Scan for the cell matching the given text and deliver its [X, Y] coordinate at center. 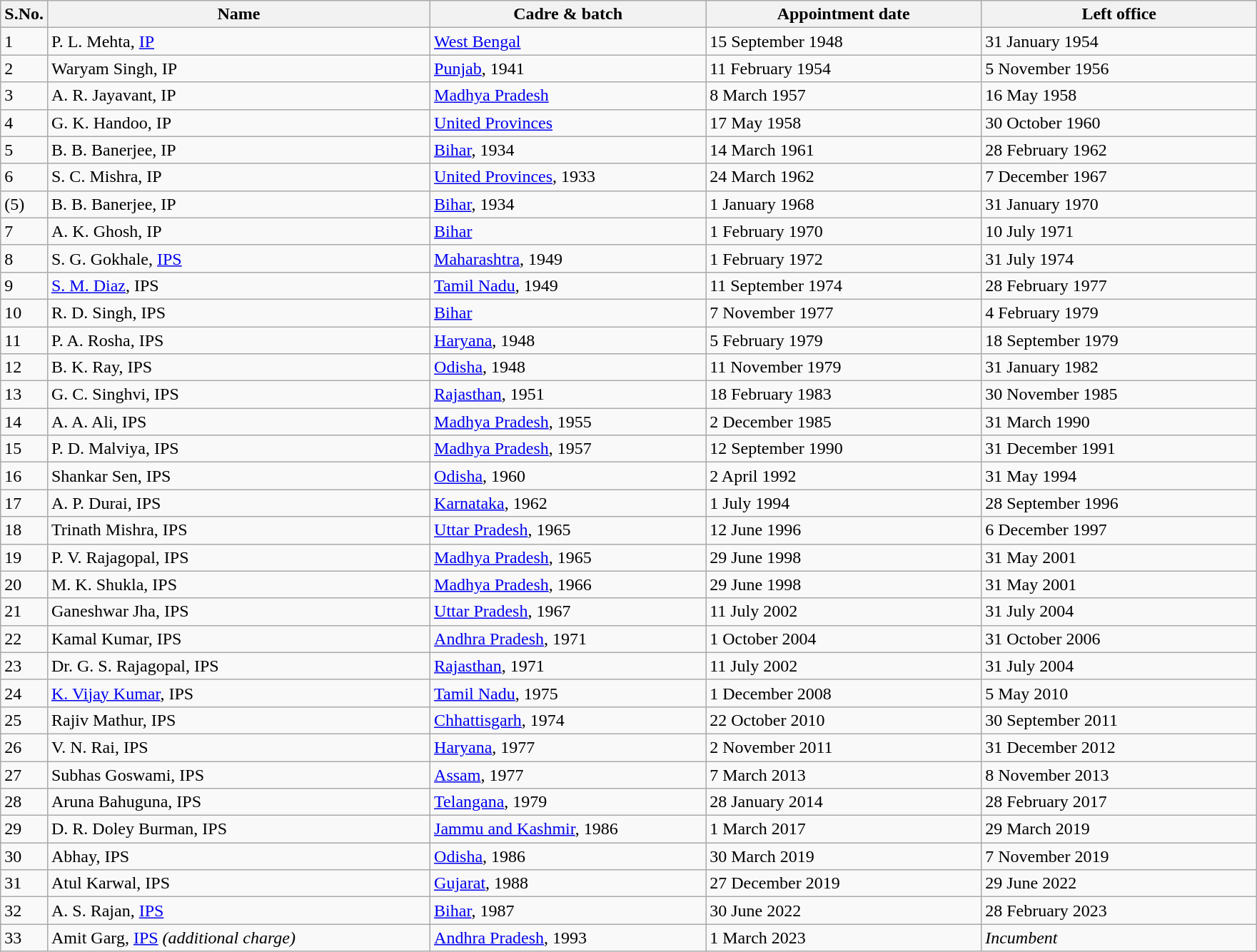
P. D. Malviya, IPS [238, 449]
29 [24, 829]
2 April 1992 [844, 476]
Atul Karwal, IPS [238, 883]
15 September 1948 [844, 41]
1 July 1994 [844, 503]
A. K. Ghosh, IP [238, 231]
Madhya Pradesh, 1966 [568, 584]
Odisha, 1986 [568, 856]
Incumbent [1119, 938]
D. R. Doley Burman, IPS [238, 829]
P. V. Rajagopal, IPS [238, 557]
10 [24, 313]
Uttar Pradesh, 1965 [568, 530]
R. D. Singh, IPS [238, 313]
25 [24, 720]
2 November 2011 [844, 747]
K. Vijay Kumar, IPS [238, 693]
Amit Garg, IPS (additional charge) [238, 938]
1 March 2017 [844, 829]
31 July 1974 [1119, 258]
7 November 2019 [1119, 856]
Appointment date [844, 14]
Jammu and Kashmir, 1986 [568, 829]
P. L. Mehta, IP [238, 41]
30 September 2011 [1119, 720]
12 June 1996 [844, 530]
2 [24, 69]
S. G. Gokhale, IPS [238, 258]
11 [24, 340]
30 [24, 856]
Chhattisgarh, 1974 [568, 720]
6 December 1997 [1119, 530]
2 December 1985 [844, 422]
3 [24, 96]
Maharashtra, 1949 [568, 258]
14 March 1961 [844, 150]
Bihar, 1987 [568, 911]
Rajasthan, 1971 [568, 666]
1 January 1968 [844, 204]
West Bengal [568, 41]
1 [24, 41]
15 [24, 449]
Madhya Pradesh, 1957 [568, 449]
Andhra Pradesh, 1993 [568, 938]
32 [24, 911]
Trinath Mishra, IPS [238, 530]
1 October 2004 [844, 639]
13 [24, 395]
Uttar Pradesh, 1967 [568, 612]
5 [24, 150]
18 February 1983 [844, 395]
16 May 1958 [1119, 96]
Rajiv Mathur, IPS [238, 720]
11 February 1954 [844, 69]
United Provinces, 1933 [568, 177]
24 March 1962 [844, 177]
5 February 1979 [844, 340]
1 February 1972 [844, 258]
8 March 1957 [844, 96]
Odisha, 1960 [568, 476]
4 February 1979 [1119, 313]
31 March 1990 [1119, 422]
30 November 1985 [1119, 395]
S. C. Mishra, IP [238, 177]
United Provinces [568, 123]
28 February 2017 [1119, 802]
19 [24, 557]
Telangana, 1979 [568, 802]
18 [24, 530]
7 [24, 231]
P. A. Rosha, IPS [238, 340]
Odisha, 1948 [568, 368]
Haryana, 1948 [568, 340]
29 March 2019 [1119, 829]
30 March 2019 [844, 856]
33 [24, 938]
31 January 1954 [1119, 41]
12 September 1990 [844, 449]
Andhra Pradesh, 1971 [568, 639]
Waryam Singh, IP [238, 69]
Left office [1119, 14]
29 June 2022 [1119, 883]
7 March 2013 [844, 774]
7 December 1967 [1119, 177]
1 February 1970 [844, 231]
14 [24, 422]
A. A. Ali, IPS [238, 422]
12 [24, 368]
28 February 2023 [1119, 911]
28 February 1977 [1119, 285]
Tamil Nadu, 1975 [568, 693]
28 September 1996 [1119, 503]
31 October 2006 [1119, 639]
G. C. Singhvi, IPS [238, 395]
31 January 1970 [1119, 204]
Karnataka, 1962 [568, 503]
8 November 2013 [1119, 774]
28 January 2014 [844, 802]
16 [24, 476]
28 [24, 802]
9 [24, 285]
Name [238, 14]
27 [24, 774]
27 December 2019 [844, 883]
31 December 2012 [1119, 747]
11 November 1979 [844, 368]
Madhya Pradesh [568, 96]
28 February 1962 [1119, 150]
17 [24, 503]
8 [24, 258]
S.No. [24, 14]
1 December 2008 [844, 693]
Aruna Bahuguna, IPS [238, 802]
Assam, 1977 [568, 774]
21 [24, 612]
Subhas Goswami, IPS [238, 774]
A. P. Durai, IPS [238, 503]
A. R. Jayavant, IP [238, 96]
Ganeshwar Jha, IPS [238, 612]
Kamal Kumar, IPS [238, 639]
26 [24, 747]
Cadre & batch [568, 14]
Madhya Pradesh, 1965 [568, 557]
Punjab, 1941 [568, 69]
Abhay, IPS [238, 856]
23 [24, 666]
5 May 2010 [1119, 693]
Haryana, 1977 [568, 747]
V. N. Rai, IPS [238, 747]
1 March 2023 [844, 938]
Rajasthan, 1951 [568, 395]
31 January 1982 [1119, 368]
17 May 1958 [844, 123]
(5) [24, 204]
Gujarat, 1988 [568, 883]
11 September 1974 [844, 285]
24 [24, 693]
31 May 1994 [1119, 476]
Madhya Pradesh, 1955 [568, 422]
M. K. Shukla, IPS [238, 584]
5 November 1956 [1119, 69]
7 November 1977 [844, 313]
31 [24, 883]
30 October 1960 [1119, 123]
18 September 1979 [1119, 340]
B. K. Ray, IPS [238, 368]
31 December 1991 [1119, 449]
S. M. Diaz, IPS [238, 285]
20 [24, 584]
Tamil Nadu, 1949 [568, 285]
6 [24, 177]
22 October 2010 [844, 720]
G. K. Handoo, IP [238, 123]
A. S. Rajan, IPS [238, 911]
4 [24, 123]
Dr. G. S. Rajagopal, IPS [238, 666]
30 June 2022 [844, 911]
10 July 1971 [1119, 231]
22 [24, 639]
Shankar Sen, IPS [238, 476]
